Find where the given text appears and provide that cell's center as [X, Y] coordinate. 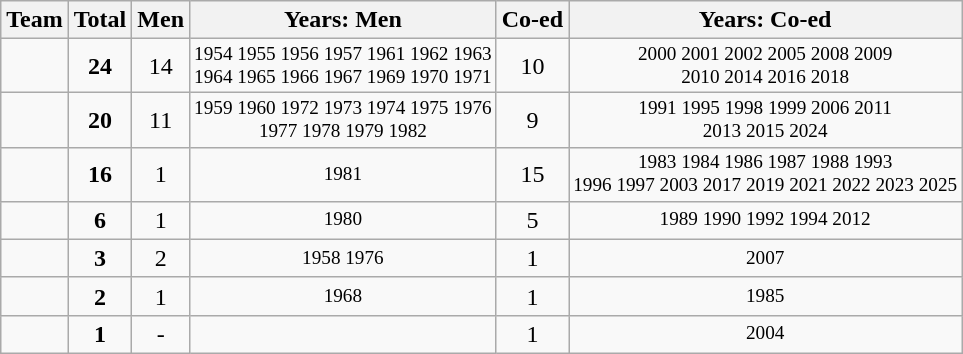
1991 1995 1998 1999 2006 2011 2013 2015 2024 [766, 120]
14 [161, 66]
Team [35, 20]
9 [532, 120]
10 [532, 66]
1981 [344, 174]
16 [100, 174]
11 [161, 120]
Years: Co-ed [766, 20]
Years: Men [344, 20]
24 [100, 66]
1980 [344, 220]
6 [100, 220]
15 [532, 174]
2004 [766, 334]
1968 [344, 296]
20 [100, 120]
1954 1955 1956 1957 1961 1962 1963 1964 1965 1966 1967 1969 1970 1971 [344, 66]
Total [100, 20]
1959 1960 1972 1973 1974 1975 1976 1977 1978 1979 1982 [344, 120]
5 [532, 220]
1983 1984 1986 1987 1988 1993 1996 1997 2003 2017 2019 2021 2022 2023 2025 [766, 174]
1985 [766, 296]
Men [161, 20]
2000 2001 2002 2005 2008 2009 2010 2014 2016 2018 [766, 66]
1989 1990 1992 1994 2012 [766, 220]
- [161, 334]
1958 1976 [344, 258]
2007 [766, 258]
Co-ed [532, 20]
3 [100, 258]
